Extract the (X, Y) coordinate from the center of the cell holding the provided text.  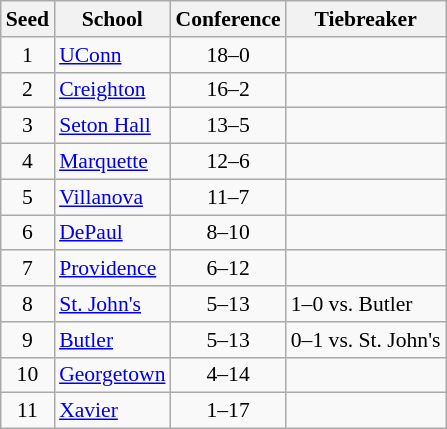
Villanova (112, 197)
UConn (112, 55)
12–6 (228, 162)
DePaul (112, 233)
Butler (112, 340)
0–1 vs. St. John's (366, 340)
St. John's (112, 304)
Georgetown (112, 375)
9 (28, 340)
School (112, 19)
3 (28, 126)
2 (28, 90)
7 (28, 269)
10 (28, 375)
1–17 (228, 411)
6–12 (228, 269)
6 (28, 233)
11–7 (228, 197)
8 (28, 304)
Xavier (112, 411)
Creighton (112, 90)
11 (28, 411)
Marquette (112, 162)
1–0 vs. Butler (366, 304)
Providence (112, 269)
Tiebreaker (366, 19)
1 (28, 55)
13–5 (228, 126)
4 (28, 162)
Seed (28, 19)
18–0 (228, 55)
Seton Hall (112, 126)
5 (28, 197)
8–10 (228, 233)
4–14 (228, 375)
16–2 (228, 90)
Conference (228, 19)
